Identify which cell holds the provided text, then report its [X, Y] central coordinate. 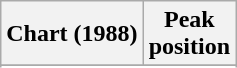
Peakposition [189, 34]
Chart (1988) [72, 34]
